Scan for the cell matching the given text and deliver its [X, Y] coordinate at center. 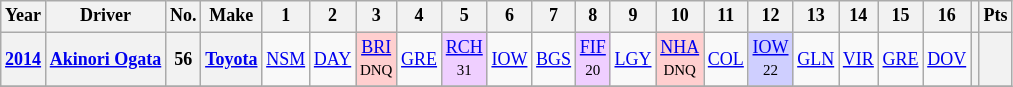
5 [464, 16]
6 [510, 16]
FIF20 [592, 59]
Akinori Ogata [105, 59]
4 [420, 16]
14 [859, 16]
Year [24, 16]
2014 [24, 59]
15 [900, 16]
12 [770, 16]
RCH31 [464, 59]
1 [286, 16]
IOW22 [770, 59]
7 [554, 16]
2 [333, 16]
IOW [510, 59]
16 [947, 16]
GLN [816, 59]
Pts [996, 16]
8 [592, 16]
DAY [333, 59]
13 [816, 16]
VIR [859, 59]
3 [376, 16]
DOV [947, 59]
10 [680, 16]
56 [184, 59]
Toyota [232, 59]
11 [726, 16]
BRIDNQ [376, 59]
9 [633, 16]
Driver [105, 16]
NHADNQ [680, 59]
COL [726, 59]
BGS [554, 59]
LGY [633, 59]
NSM [286, 59]
No. [184, 16]
Make [232, 16]
